Return (X, Y) of the center of cell containing provided text 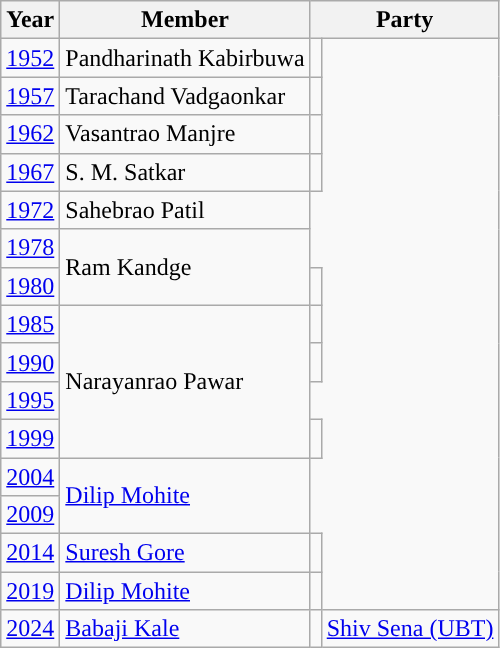
Shiv Sena (UBT) (410, 629)
Suresh Gore (185, 553)
Sahebrao Patil (185, 210)
Tarachand Vadgaonkar (185, 96)
1972 (30, 210)
1952 (30, 58)
1967 (30, 172)
2014 (30, 553)
1957 (30, 96)
2009 (30, 515)
1995 (30, 400)
Vasantrao Manjre (185, 134)
Year (30, 20)
1985 (30, 324)
2004 (30, 477)
Pandharinath Kabirbuwa (185, 58)
Party (404, 20)
1980 (30, 286)
Ram Kandge (185, 267)
1990 (30, 362)
S. M. Satkar (185, 172)
Babaji Kale (185, 629)
1962 (30, 134)
Member (185, 20)
1999 (30, 438)
2019 (30, 591)
Narayanrao Pawar (185, 381)
2024 (30, 629)
1978 (30, 248)
